Find where the given text appears and provide that cell's center as [x, y] coordinate. 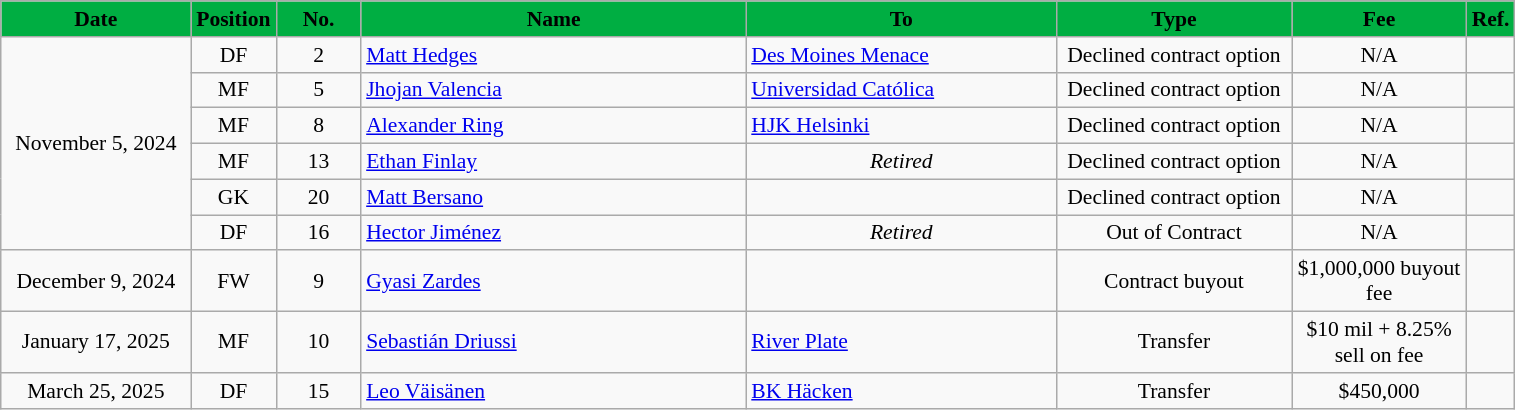
10 [318, 342]
Name [554, 19]
Matt Hedges [554, 55]
January 17, 2025 [96, 342]
Contract buyout [1174, 282]
Alexander Ring [554, 126]
15 [318, 391]
Universidad Católica [901, 90]
9 [318, 282]
13 [318, 162]
River Plate [901, 342]
Position [234, 19]
Hector Jiménez [554, 233]
Date [96, 19]
Leo Väisänen [554, 391]
Type [1174, 19]
To [901, 19]
Matt Bersano [554, 197]
BK Häcken [901, 391]
Ethan Finlay [554, 162]
Sebastián Driussi [554, 342]
5 [318, 90]
GK [234, 197]
Gyasi Zardes [554, 282]
$1,000,000 buyout fee [1380, 282]
No. [318, 19]
8 [318, 126]
Jhojan Valencia [554, 90]
16 [318, 233]
$10 mil + 8.25% sell on fee [1380, 342]
Out of Contract [1174, 233]
Ref. [1491, 19]
December 9, 2024 [96, 282]
Fee [1380, 19]
HJK Helsinki [901, 126]
FW [234, 282]
$450,000 [1380, 391]
Des Moines Menace [901, 55]
20 [318, 197]
2 [318, 55]
March 25, 2025 [96, 391]
November 5, 2024 [96, 144]
